Detect which cell encompasses the target text, then output its [X, Y] center coordinate. 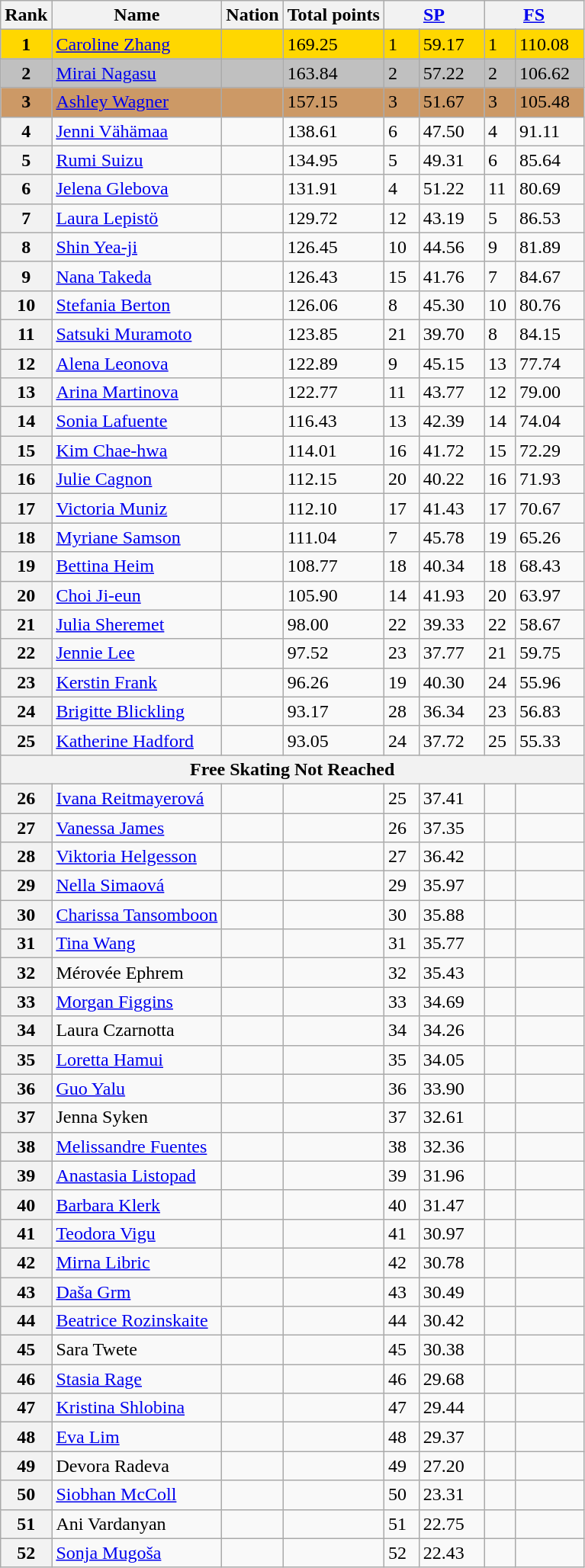
41.93 [452, 595]
32.36 [452, 1146]
Choi Ji-eun [137, 595]
Caroline Zhang [137, 44]
138.61 [333, 131]
30.78 [452, 1262]
Guo Yalu [137, 1089]
FS [534, 15]
93.05 [333, 740]
Sonja Mugoša [137, 1553]
63.97 [549, 595]
Katherine Hadford [137, 740]
157.15 [333, 102]
Morgan Figgins [137, 1002]
Tina Wang [137, 944]
37.35 [452, 827]
123.85 [333, 334]
40.30 [452, 682]
37.72 [452, 740]
36.42 [452, 857]
Nation [252, 15]
41.43 [452, 508]
43.19 [452, 218]
106.62 [549, 73]
79.00 [549, 393]
126.43 [333, 276]
Mirai Nagasu [137, 73]
114.01 [333, 451]
40.34 [452, 566]
Jennie Lee [137, 653]
59.17 [452, 44]
129.72 [333, 218]
30.49 [452, 1292]
122.89 [333, 364]
Vanessa James [137, 827]
Ivana Reitmayerová [137, 798]
45.15 [452, 364]
32.61 [452, 1117]
36.34 [452, 711]
Victoria Muniz [137, 508]
31.96 [452, 1175]
Charissa Tansomboon [137, 915]
122.77 [333, 393]
30.97 [452, 1233]
68.43 [549, 566]
47.50 [452, 131]
Satsuki Muramoto [137, 334]
Free Skating Not Reached [293, 769]
45.78 [452, 537]
Jelena Glebova [137, 189]
SP [433, 15]
105.48 [549, 102]
112.15 [333, 479]
Kerstin Frank [137, 682]
27.20 [452, 1466]
39.70 [452, 334]
Nella Simaová [137, 886]
Beatrice Rozinskaite [137, 1321]
Sonia Lafuente [137, 422]
Stasia Rage [137, 1379]
72.29 [549, 451]
85.64 [549, 160]
98.00 [333, 624]
105.90 [333, 595]
35.97 [452, 886]
Daša Grm [137, 1292]
Rumi Suizu [137, 160]
31.47 [452, 1204]
126.06 [333, 305]
Brigitte Blickling [137, 711]
33.90 [452, 1089]
Kim Chae-hwa [137, 451]
51.22 [452, 189]
134.95 [333, 160]
Shin Yea-ji [137, 247]
Viktoria Helgesson [137, 857]
51.67 [452, 102]
116.43 [333, 422]
Alena Leonova [137, 364]
41.76 [452, 276]
86.53 [549, 218]
81.89 [549, 247]
49.31 [452, 160]
40.22 [452, 479]
Myriane Samson [137, 537]
56.83 [549, 711]
Anastasia Listopad [137, 1175]
30.38 [452, 1350]
55.96 [549, 682]
Devora Radeva [137, 1466]
34.69 [452, 1002]
Eva Lim [137, 1437]
Nana Takeda [137, 276]
71.93 [549, 479]
Sara Twete [137, 1350]
84.67 [549, 276]
169.25 [333, 44]
Ashley Wagner [137, 102]
Name [137, 15]
42.39 [452, 422]
22.75 [452, 1524]
111.04 [333, 537]
Kristina Shlobina [137, 1408]
80.69 [549, 189]
Melissandre Fuentes [137, 1146]
Julia Sheremet [137, 624]
57.22 [452, 73]
93.17 [333, 711]
Teodora Vigu [137, 1233]
35.88 [452, 915]
Mérovée Ephrem [137, 973]
80.76 [549, 305]
Loretta Hamui [137, 1060]
58.67 [549, 624]
37.41 [452, 798]
108.77 [333, 566]
44.56 [452, 247]
163.84 [333, 73]
97.52 [333, 653]
Jenni Vähämaa [137, 131]
Arina Martinova [137, 393]
Stefania Berton [137, 305]
Laura Czarnotta [137, 1031]
35.43 [452, 973]
29.68 [452, 1379]
Laura Lepistö [137, 218]
23.31 [452, 1495]
Barbara Klerk [137, 1204]
Mirna Libric [137, 1262]
96.26 [333, 682]
Ani Vardanyan [137, 1524]
30.42 [452, 1321]
43.77 [452, 393]
22.43 [452, 1553]
Julie Cagnon [137, 479]
126.45 [333, 247]
110.08 [549, 44]
Total points [333, 15]
55.33 [549, 740]
45.30 [452, 305]
70.67 [549, 508]
29.37 [452, 1437]
84.15 [549, 334]
35.77 [452, 944]
112.10 [333, 508]
34.26 [452, 1031]
65.26 [549, 537]
37.77 [452, 653]
Siobhan McColl [137, 1495]
77.74 [549, 364]
39.33 [452, 624]
59.75 [549, 653]
34.05 [452, 1060]
Bettina Heim [137, 566]
29.44 [452, 1408]
41.72 [452, 451]
Jenna Syken [137, 1117]
91.11 [549, 131]
74.04 [549, 422]
131.91 [333, 189]
Rank [26, 15]
